Detect which cell encompasses the target text, then output its (X, Y) center coordinate. 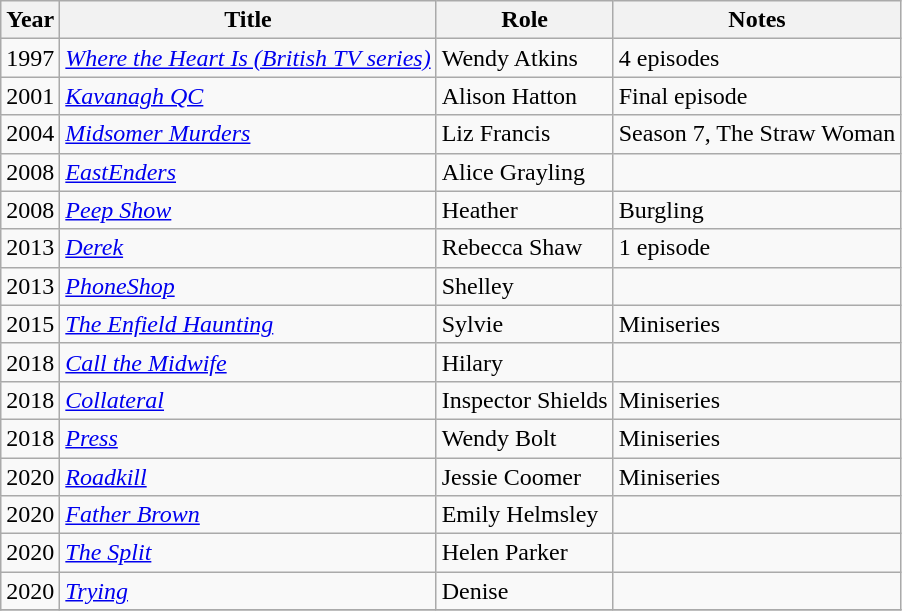
1997 (30, 58)
2015 (30, 324)
Kavanagh QC (248, 96)
Sylvie (524, 324)
Trying (248, 591)
Heather (524, 210)
Burgling (757, 210)
Season 7, The Straw Woman (757, 134)
The Enfield Haunting (248, 324)
2001 (30, 96)
Notes (757, 20)
Hilary (524, 362)
Shelley (524, 286)
1 episode (757, 248)
Title (248, 20)
Year (30, 20)
Midsomer Murders (248, 134)
Wendy Bolt (524, 438)
Father Brown (248, 515)
Roadkill (248, 477)
Call the Midwife (248, 362)
PhoneShop (248, 286)
Alison Hatton (524, 96)
4 episodes (757, 58)
Peep Show (248, 210)
Final episode (757, 96)
Liz Francis (524, 134)
Denise (524, 591)
Wendy Atkins (524, 58)
Derek (248, 248)
Where the Heart Is (British TV series) (248, 58)
Emily Helmsley (524, 515)
2004 (30, 134)
Helen Parker (524, 553)
Jessie Coomer (524, 477)
Alice Grayling (524, 172)
Role (524, 20)
The Split (248, 553)
Collateral (248, 400)
Press (248, 438)
Rebecca Shaw (524, 248)
EastEnders (248, 172)
Inspector Shields (524, 400)
